From the cell containing the given text, extract its center point as (x, y) coordinate. 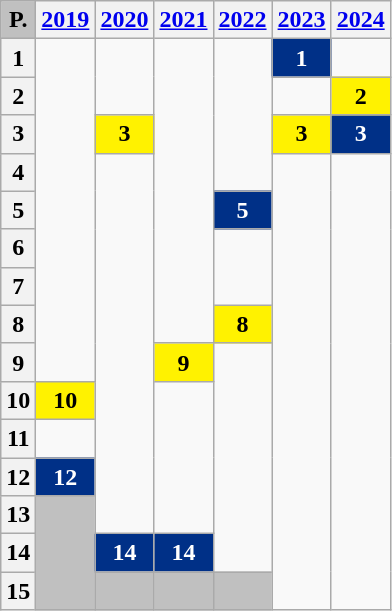
7 (18, 286)
11 (18, 438)
2021 (184, 20)
P. (18, 20)
15 (18, 591)
2020 (124, 20)
13 (18, 515)
2019 (66, 20)
6 (18, 248)
2023 (302, 20)
4 (18, 172)
2024 (360, 20)
2022 (242, 20)
